Return the (x, y) coordinate for the center point of the cell that contains the specified text.  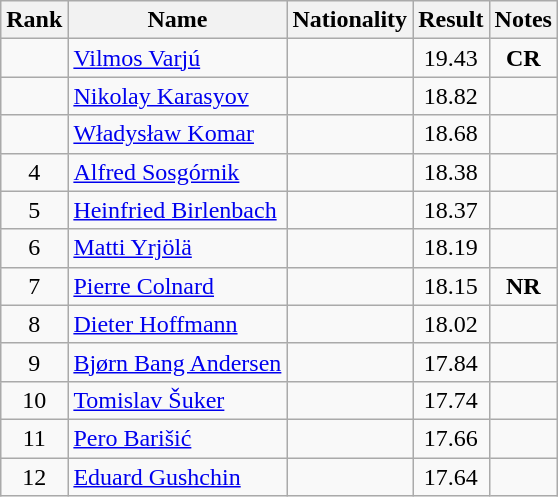
6 (34, 248)
Tomislav Šuker (178, 400)
18.37 (451, 210)
17.64 (451, 477)
Eduard Gushchin (178, 477)
Nationality (350, 20)
Władysław Komar (178, 134)
18.38 (451, 172)
11 (34, 438)
18.15 (451, 286)
4 (34, 172)
CR (523, 58)
10 (34, 400)
NR (523, 286)
Rank (34, 20)
18.02 (451, 324)
Bjørn Bang Andersen (178, 362)
18.68 (451, 134)
Name (178, 20)
Result (451, 20)
17.74 (451, 400)
Vilmos Varjú (178, 58)
9 (34, 362)
19.43 (451, 58)
17.84 (451, 362)
Notes (523, 20)
Dieter Hoffmann (178, 324)
Pierre Colnard (178, 286)
18.82 (451, 96)
Heinfried Birlenbach (178, 210)
Alfred Sosgórnik (178, 172)
Matti Yrjölä (178, 248)
5 (34, 210)
7 (34, 286)
17.66 (451, 438)
18.19 (451, 248)
8 (34, 324)
12 (34, 477)
Pero Barišić (178, 438)
Nikolay Karasyov (178, 96)
